Extract the (x, y) coordinate from the center of the cell holding the provided text.  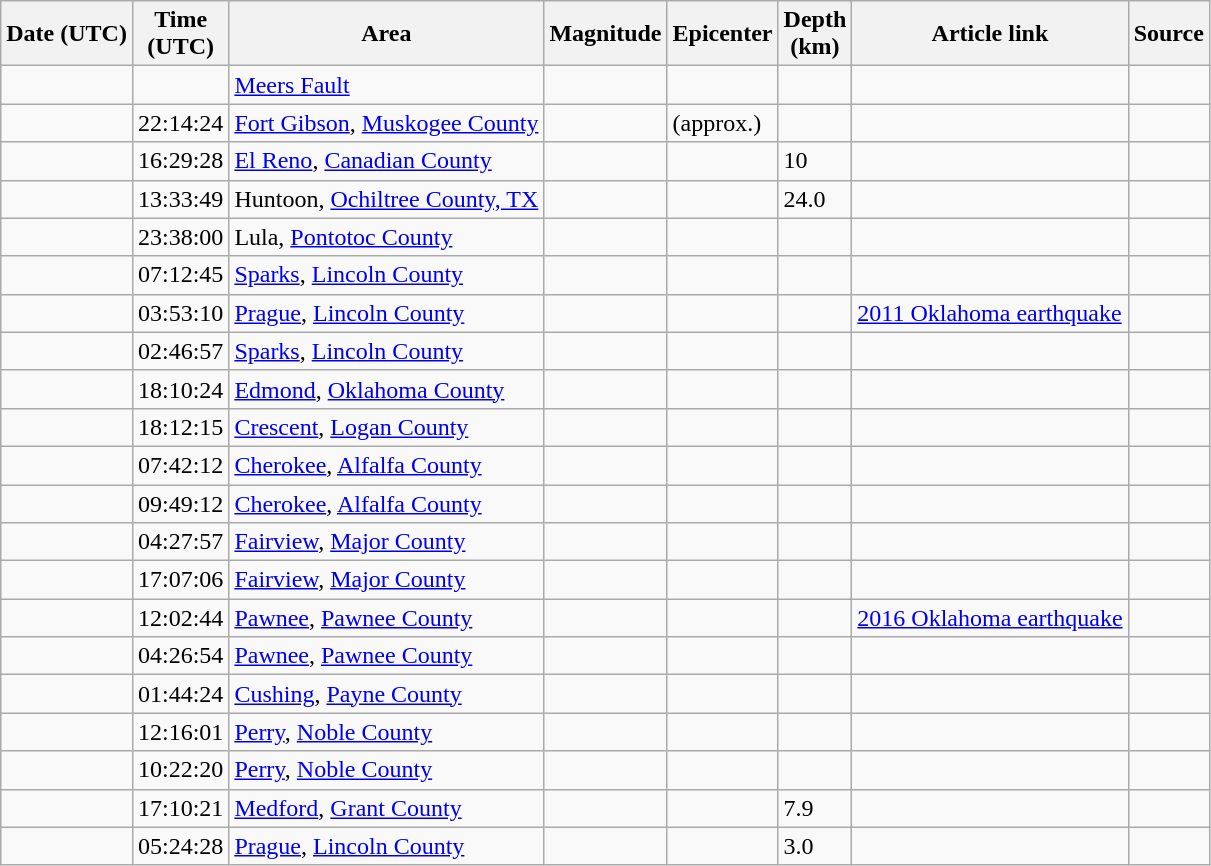
Epicenter (722, 34)
Area (386, 34)
03:53:10 (180, 313)
17:07:06 (180, 580)
12:16:01 (180, 732)
04:27:57 (180, 542)
24.0 (815, 199)
Medford, Grant County (386, 808)
07:42:12 (180, 465)
Magnitude (606, 34)
16:29:28 (180, 161)
2011 Oklahoma earthquake (990, 313)
7.9 (815, 808)
(approx.) (722, 123)
01:44:24 (180, 694)
18:10:24 (180, 389)
Depth (km) (815, 34)
Meers Fault (386, 85)
Date (UTC) (67, 34)
El Reno, Canadian County (386, 161)
10 (815, 161)
3.0 (815, 846)
Edmond, Oklahoma County (386, 389)
02:46:57 (180, 351)
18:12:15 (180, 427)
Lula, Pontotoc County (386, 237)
23:38:00 (180, 237)
05:24:28 (180, 846)
12:02:44 (180, 618)
07:12:45 (180, 275)
Source (1168, 34)
13:33:49 (180, 199)
Article link (990, 34)
2016 Oklahoma earthquake (990, 618)
Time (UTC) (180, 34)
Huntoon, Ochiltree County, TX (386, 199)
Cushing, Payne County (386, 694)
04:26:54 (180, 656)
Crescent, Logan County (386, 427)
22:14:24 (180, 123)
10:22:20 (180, 770)
17:10:21 (180, 808)
09:49:12 (180, 503)
Fort Gibson, Muskogee County (386, 123)
